Search for the cell housing the specified text and yield its [X, Y] center coordinate. 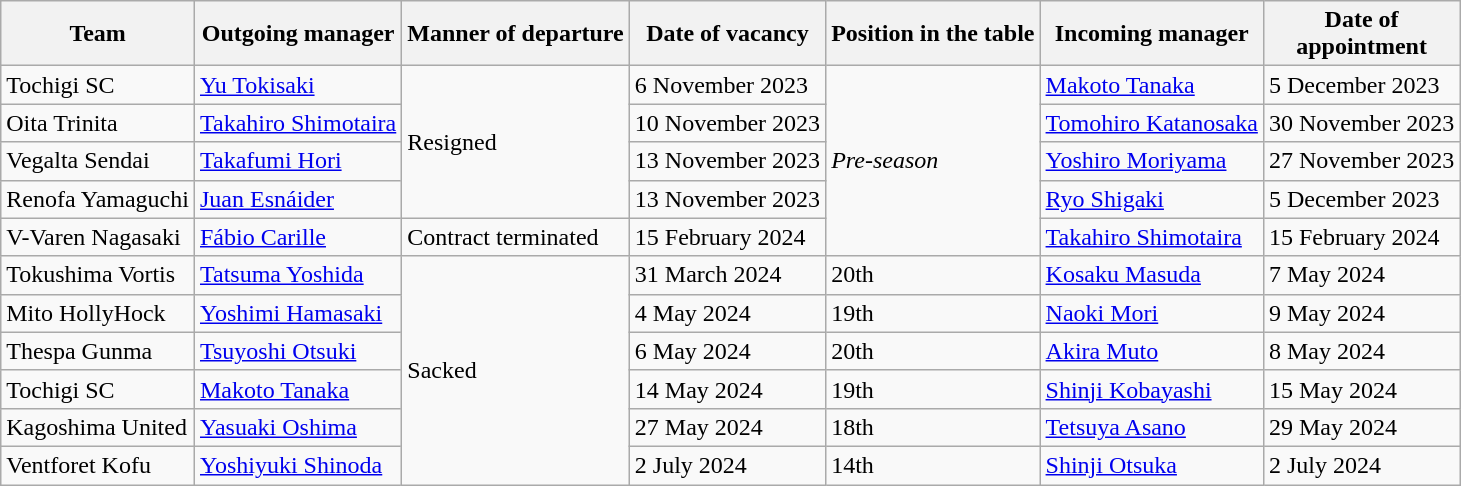
8 May 2024 [1361, 351]
Tsuyoshi Otsuki [298, 351]
Tatsuma Yoshida [298, 275]
Tetsuya Asano [1152, 427]
Naoki Mori [1152, 313]
Pre-season [933, 161]
Date ofappointment [1361, 34]
Sacked [516, 370]
Ryo Shigaki [1152, 199]
Yoshiro Moriyama [1152, 161]
6 November 2023 [727, 85]
Yoshimi Hamasaki [298, 313]
Yasuaki Oshima [298, 427]
Vegalta Sendai [98, 161]
Oita Trinita [98, 123]
Resigned [516, 142]
V-Varen Nagasaki [98, 237]
Tomohiro Katanosaka [1152, 123]
27 May 2024 [727, 427]
18th [933, 427]
Team [98, 34]
Yoshiyuki Shinoda [298, 465]
Shinji Kobayashi [1152, 389]
Contract terminated [516, 237]
Kagoshima United [98, 427]
Renofa Yamaguchi [98, 199]
4 May 2024 [727, 313]
Incoming manager [1152, 34]
15 May 2024 [1361, 389]
31 March 2024 [727, 275]
Manner of departure [516, 34]
Takafumi Hori [298, 161]
Thespa Gunma [98, 351]
Juan Esnáider [298, 199]
Ventforet Kofu [98, 465]
9 May 2024 [1361, 313]
14 May 2024 [727, 389]
Kosaku Masuda [1152, 275]
Fábio Carille [298, 237]
6 May 2024 [727, 351]
Shinji Otsuka [1152, 465]
30 November 2023 [1361, 123]
Akira Muto [1152, 351]
29 May 2024 [1361, 427]
10 November 2023 [727, 123]
Tokushima Vortis [98, 275]
Position in the table [933, 34]
Outgoing manager [298, 34]
27 November 2023 [1361, 161]
14th [933, 465]
7 May 2024 [1361, 275]
Date of vacancy [727, 34]
Mito HollyHock [98, 313]
Yu Tokisaki [298, 85]
